Extract the (x, y) coordinate from the center of the cell holding the provided text.  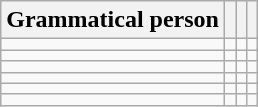
Grammatical person (113, 20)
